Return [X, Y] of the center of cell containing provided text 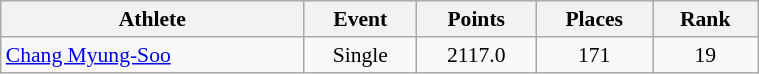
2117.0 [476, 55]
Places [594, 19]
Athlete [152, 19]
Event [360, 19]
Single [360, 55]
19 [706, 55]
171 [594, 55]
Rank [706, 19]
Chang Myung-Soo [152, 55]
Points [476, 19]
